Scan for the cell matching the given text and deliver its (X, Y) coordinate at center. 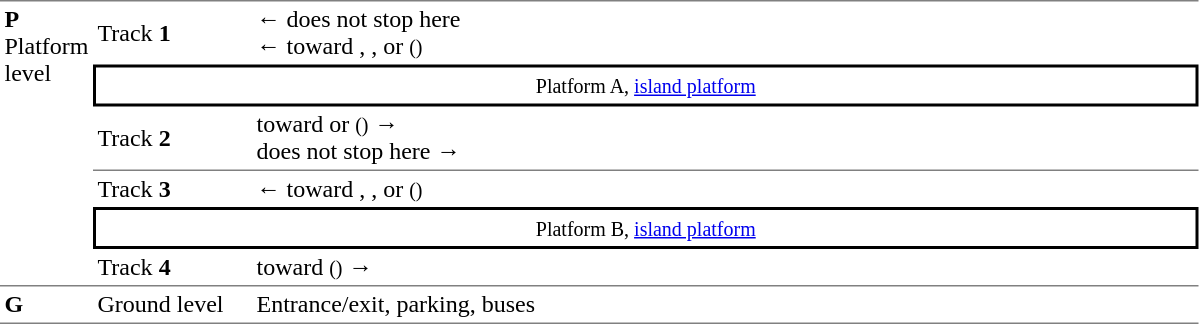
Track 2 (172, 138)
toward () → (725, 268)
Track 1 (172, 32)
Ground level (172, 305)
PPlatform level (46, 143)
Platform B, island platform (646, 228)
Platform A, island platform (646, 85)
Track 4 (172, 268)
G (46, 305)
toward or () → does not stop here → (725, 138)
Track 3 (172, 189)
Entrance/exit, parking, buses (725, 305)
← toward , , or () (725, 189)
← does not stop here← toward , , or () (725, 32)
